Detect which cell encompasses the target text, then output its [x, y] center coordinate. 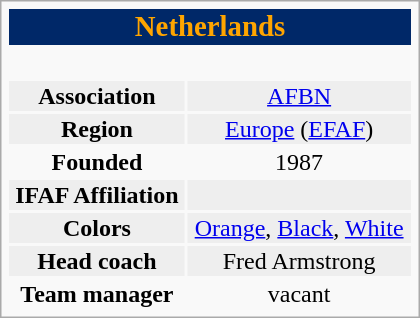
Netherlands [210, 27]
Head coach [96, 261]
Orange, Black, White [300, 228]
Founded [96, 162]
Fred Armstrong [300, 261]
Team manager [96, 294]
Colors [96, 228]
Region [96, 129]
vacant [300, 294]
1987 [300, 162]
Association [96, 96]
Europe (EFAF) [300, 129]
AFBN [300, 96]
IFAF Affiliation [96, 195]
